Locate the cell with the specified text and output its [X, Y] center coordinate. 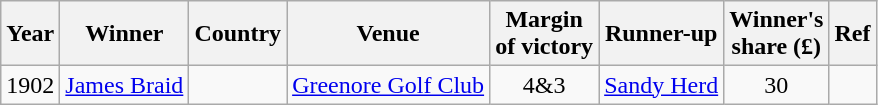
Venue [388, 34]
Marginof victory [544, 34]
Sandy Herd [662, 85]
Winner [124, 34]
James Braid [124, 85]
Greenore Golf Club [388, 85]
Year [30, 34]
30 [776, 85]
1902 [30, 85]
Runner-up [662, 34]
Country [238, 34]
Ref [852, 34]
Winner'sshare (£) [776, 34]
4&3 [544, 85]
